Output the (X, Y) coordinate of the center of the cell containing the given text.  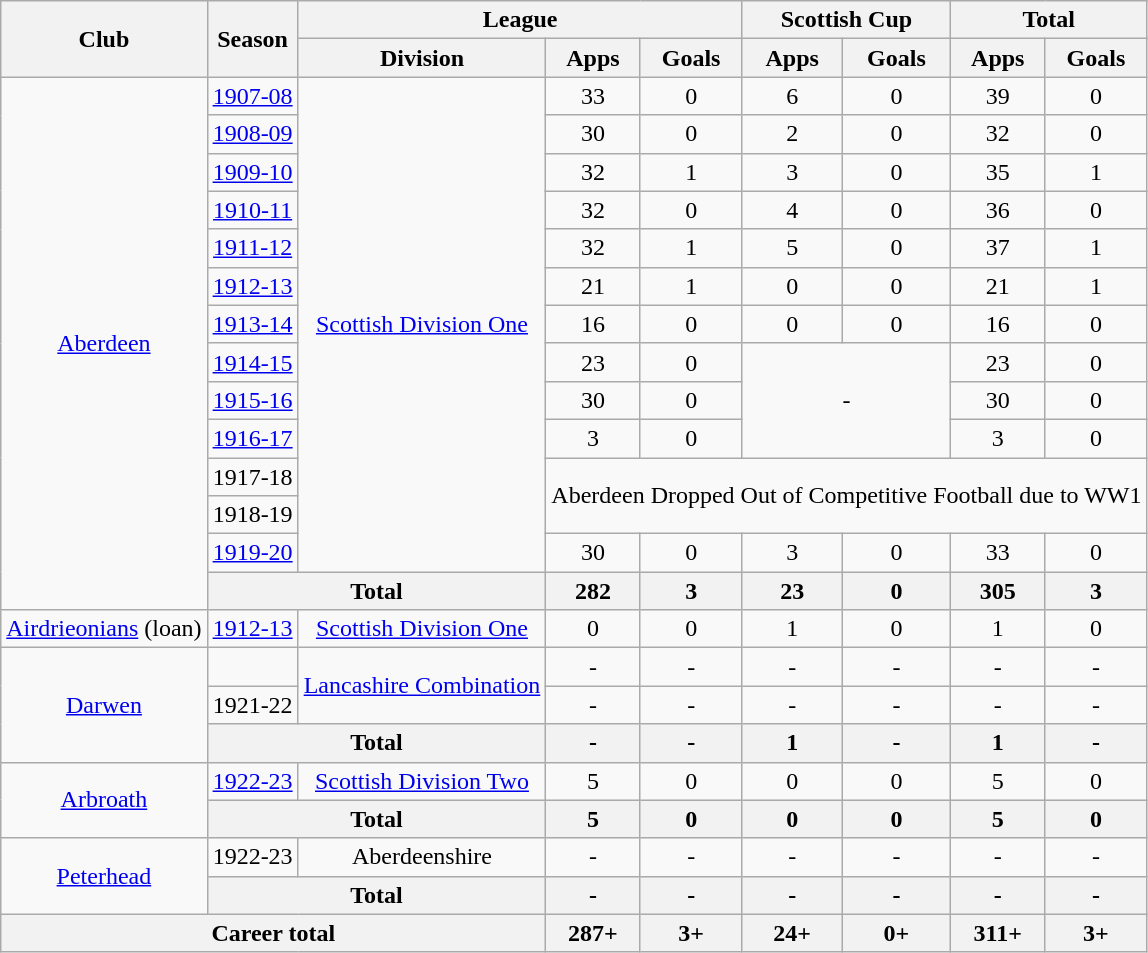
Aberdeen Dropped Out of Competitive Football due to WW1 (846, 496)
287+ (593, 933)
Season (252, 39)
Lancashire Combination (422, 686)
37 (998, 248)
1921-22 (252, 705)
Scottish Cup (846, 20)
1909-10 (252, 172)
League (520, 20)
1914-15 (252, 362)
24+ (792, 933)
1916-17 (252, 438)
1915-16 (252, 400)
36 (998, 210)
4 (792, 210)
Aberdeen (104, 344)
Scottish Division Two (422, 781)
Airdrieonians (loan) (104, 629)
1911-12 (252, 248)
Darwen (104, 705)
282 (593, 591)
Arbroath (104, 800)
Aberdeenshire (422, 857)
35 (998, 172)
1917-18 (252, 477)
1918-19 (252, 515)
1910-11 (252, 210)
6 (792, 96)
1913-14 (252, 324)
305 (998, 591)
1908-09 (252, 134)
0+ (896, 933)
Club (104, 39)
311+ (998, 933)
1907-08 (252, 96)
1919-20 (252, 553)
2 (792, 134)
Peterhead (104, 876)
Division (422, 58)
39 (998, 96)
Career total (274, 933)
